Pinpoint the cell where the given text exists, returning its (X, Y) midpoint coordinate. 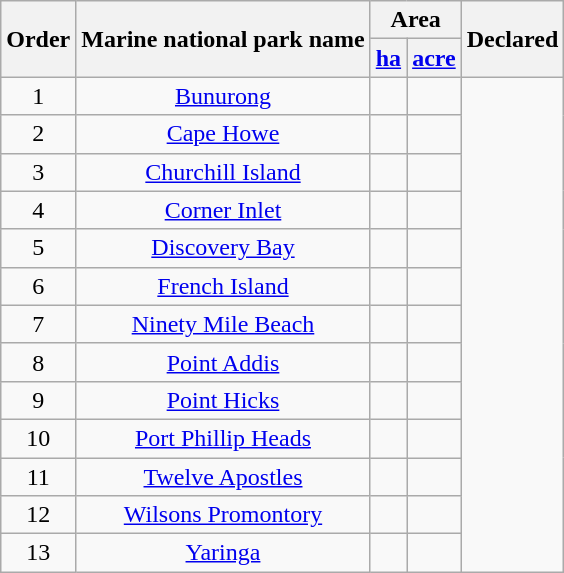
Churchill Island (223, 172)
8 (38, 362)
Yaringa (223, 553)
Discovery Bay (223, 248)
ha (388, 58)
12 (38, 515)
Marine national park name (223, 39)
13 (38, 553)
Area (416, 20)
Order (38, 39)
French Island (223, 286)
4 (38, 210)
Corner Inlet (223, 210)
11 (38, 477)
9 (38, 400)
Port Phillip Heads (223, 438)
1 (38, 96)
7 (38, 324)
Twelve Apostles (223, 477)
10 (38, 438)
Cape Howe (223, 134)
Bunurong (223, 96)
Point Hicks (223, 400)
Declared (512, 39)
3 (38, 172)
Point Addis (223, 362)
5 (38, 248)
2 (38, 134)
6 (38, 286)
acre (434, 58)
Wilsons Promontory (223, 515)
Ninety Mile Beach (223, 324)
